Output the (x, y) coordinate of the center of the cell containing the given text.  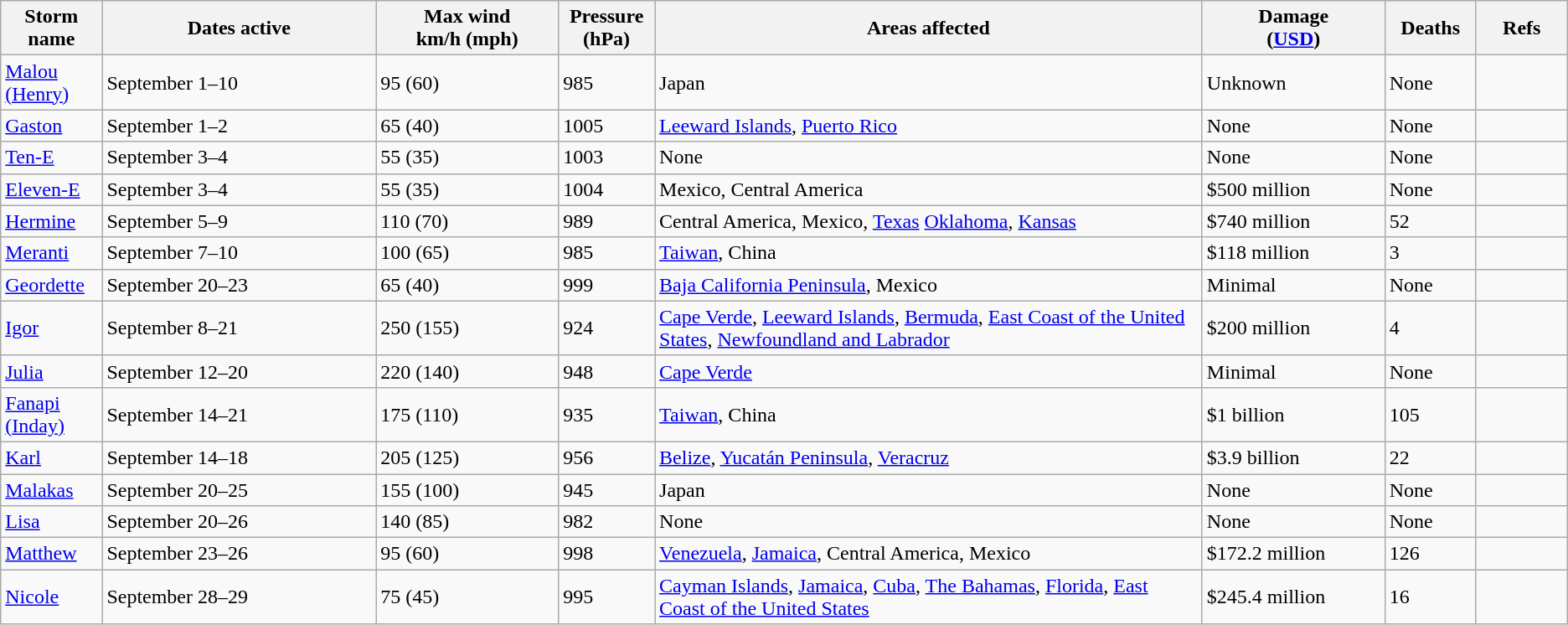
948 (606, 371)
September 7–10 (240, 253)
Matthew (52, 554)
$3.9 billion (1293, 457)
$245.4 million (1293, 597)
Julia (52, 371)
Venezuela, Jamaica, Central America, Mexico (929, 554)
Unknown (1293, 82)
Areas affected (929, 28)
935 (606, 414)
16 (1431, 597)
250 (155) (467, 328)
Geordette (52, 285)
126 (1431, 554)
Gaston (52, 126)
September 14–21 (240, 414)
September 20–26 (240, 522)
4 (1431, 328)
110 (70) (467, 221)
September 23–26 (240, 554)
Refs (1521, 28)
140 (85) (467, 522)
Mexico, Central America (929, 189)
956 (606, 457)
September 8–21 (240, 328)
995 (606, 597)
999 (606, 285)
Lisa (52, 522)
989 (606, 221)
Nicole (52, 597)
22 (1431, 457)
1003 (606, 158)
Pressure(hPa) (606, 28)
September 20–25 (240, 490)
September 1–10 (240, 82)
Damage(USD) (1293, 28)
September 28–29 (240, 597)
205 (125) (467, 457)
Meranti (52, 253)
Hermine (52, 221)
100 (65) (467, 253)
Max windkm/h (mph) (467, 28)
Igor (52, 328)
$1 billion (1293, 414)
Cape Verde, Leeward Islands, Bermuda, East Coast of the United States, Newfoundland and Labrador (929, 328)
Central America, Mexico, Texas Oklahoma, Kansas (929, 221)
$200 million (1293, 328)
Fanapi (Inday) (52, 414)
Cayman Islands, Jamaica, Cuba, The Bahamas, Florida, East Coast of the United States (929, 597)
$172.2 million (1293, 554)
Cape Verde (929, 371)
175 (110) (467, 414)
Malakas (52, 490)
Belize, Yucatán Peninsula, Veracruz (929, 457)
September 5–9 (240, 221)
September 1–2 (240, 126)
982 (606, 522)
Baja California Peninsula, Mexico (929, 285)
Leeward Islands, Puerto Rico (929, 126)
$740 million (1293, 221)
Karl (52, 457)
1005 (606, 126)
$118 million (1293, 253)
Ten-E (52, 158)
Dates active (240, 28)
75 (45) (467, 597)
Eleven-E (52, 189)
105 (1431, 414)
September 12–20 (240, 371)
220 (140) (467, 371)
924 (606, 328)
998 (606, 554)
3 (1431, 253)
1004 (606, 189)
52 (1431, 221)
Malou (Henry) (52, 82)
September 20–23 (240, 285)
$500 million (1293, 189)
945 (606, 490)
September 14–18 (240, 457)
155 (100) (467, 490)
Storm name (52, 28)
Deaths (1431, 28)
